Identify which cell holds the provided text, then report its (X, Y) central coordinate. 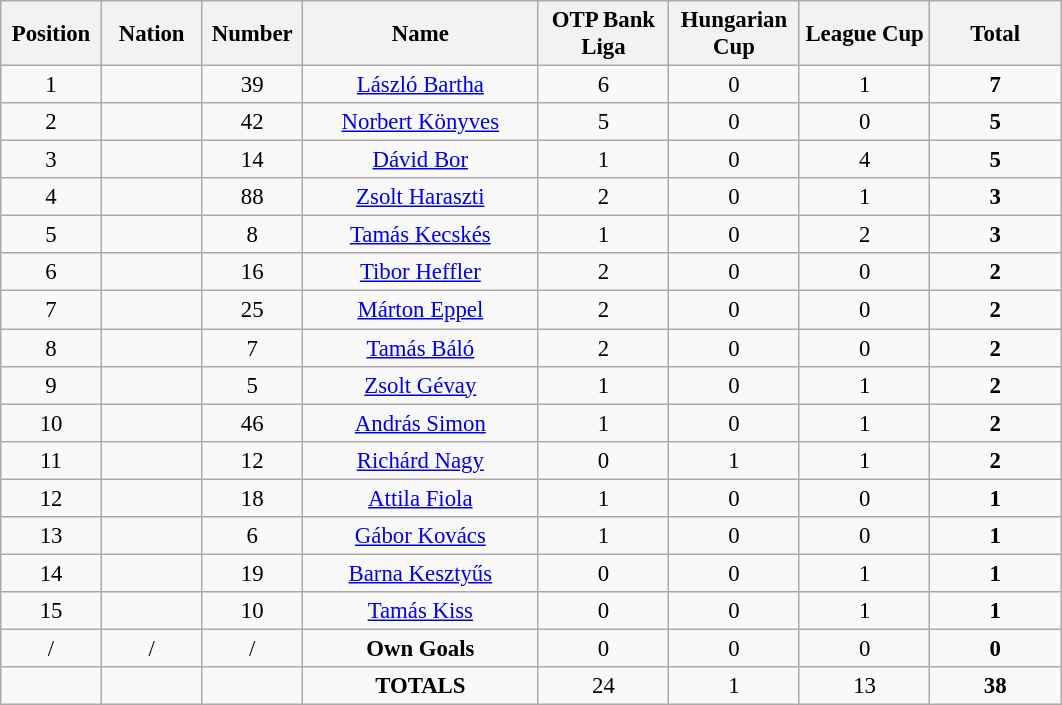
18 (252, 498)
Hungarian Cup (734, 34)
Zsolt Gévay (421, 385)
9 (52, 385)
Dávid Bor (421, 160)
Attila Fiola (421, 498)
25 (252, 310)
24 (604, 686)
42 (252, 122)
András Simon (421, 423)
46 (252, 423)
TOTALS (421, 686)
Nation (152, 34)
Gábor Kovács (421, 536)
Tamás Kiss (421, 611)
Márton Eppel (421, 310)
OTP Bank Liga (604, 34)
11 (52, 460)
Tamás Kecskés (421, 235)
Tamás Báló (421, 348)
Norbert Könyves (421, 122)
16 (252, 273)
Number (252, 34)
League Cup (864, 34)
László Bartha (421, 85)
Richárd Nagy (421, 460)
15 (52, 611)
Tibor Heffler (421, 273)
Barna Kesztyűs (421, 573)
19 (252, 573)
Own Goals (421, 648)
Position (52, 34)
88 (252, 197)
38 (996, 686)
39 (252, 85)
Zsolt Haraszti (421, 197)
Name (421, 34)
Total (996, 34)
